Return (X, Y) of the center of cell containing provided text 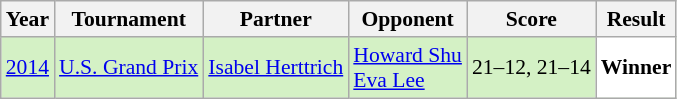
U.S. Grand Prix (128, 68)
21–12, 21–14 (532, 68)
Result (636, 19)
Isabel Herttrich (276, 68)
Opponent (408, 19)
Howard Shu Eva Lee (408, 68)
2014 (28, 68)
Winner (636, 68)
Partner (276, 19)
Year (28, 19)
Score (532, 19)
Tournament (128, 19)
